Find where the given text appears and provide that cell's center as (x, y) coordinate. 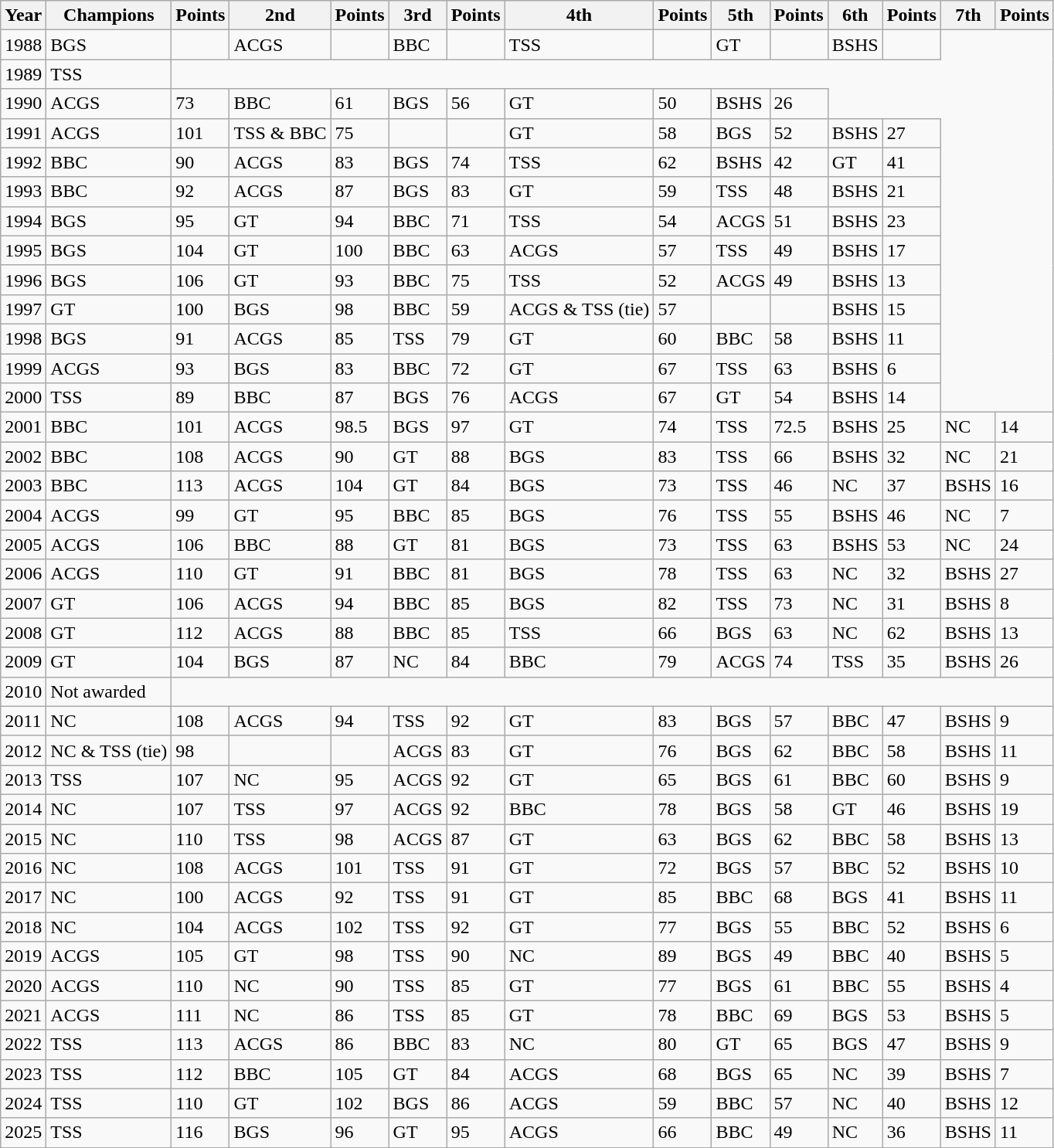
2012 (23, 750)
2023 (23, 1074)
2003 (23, 486)
82 (683, 603)
2009 (23, 662)
5th (740, 15)
19 (1025, 809)
ACGS & TSS (tie) (580, 309)
31 (912, 603)
24 (1025, 545)
1997 (23, 309)
80 (683, 1044)
3rd (417, 15)
2007 (23, 603)
1999 (23, 369)
2002 (23, 457)
1995 (23, 250)
Champions (109, 15)
39 (912, 1074)
2025 (23, 1133)
42 (799, 162)
56 (476, 104)
2005 (23, 545)
2019 (23, 956)
NC & TSS (tie) (109, 750)
111 (201, 1015)
1998 (23, 338)
2017 (23, 898)
2020 (23, 986)
2010 (23, 691)
17 (912, 250)
36 (912, 1133)
69 (799, 1015)
10 (1025, 868)
2016 (23, 868)
50 (683, 104)
2001 (23, 427)
2014 (23, 809)
1993 (23, 192)
2022 (23, 1044)
7th (967, 15)
2nd (280, 15)
1991 (23, 133)
98.5 (360, 427)
6th (855, 15)
71 (476, 221)
2018 (23, 927)
1990 (23, 104)
4 (1025, 986)
12 (1025, 1103)
8 (1025, 603)
Not awarded (109, 691)
1994 (23, 221)
2024 (23, 1103)
15 (912, 309)
48 (799, 192)
4th (580, 15)
2008 (23, 633)
Year (23, 15)
2004 (23, 515)
2006 (23, 574)
72.5 (799, 427)
2013 (23, 779)
2011 (23, 721)
16 (1025, 486)
51 (799, 221)
116 (201, 1133)
96 (360, 1133)
TSS & BBC (280, 133)
1988 (23, 45)
23 (912, 221)
37 (912, 486)
99 (201, 515)
2000 (23, 398)
25 (912, 427)
1989 (23, 74)
35 (912, 662)
2015 (23, 838)
2021 (23, 1015)
1992 (23, 162)
1996 (23, 280)
